Determine the [x, y] coordinate at the center of the cell enclosing the given text.  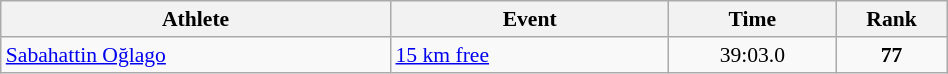
77 [892, 55]
Sabahattin Oğlago [196, 55]
Rank [892, 19]
Athlete [196, 19]
15 km free [529, 55]
39:03.0 [752, 55]
Time [752, 19]
Event [529, 19]
